Pinpoint the cell where the given text exists, returning its [x, y] midpoint coordinate. 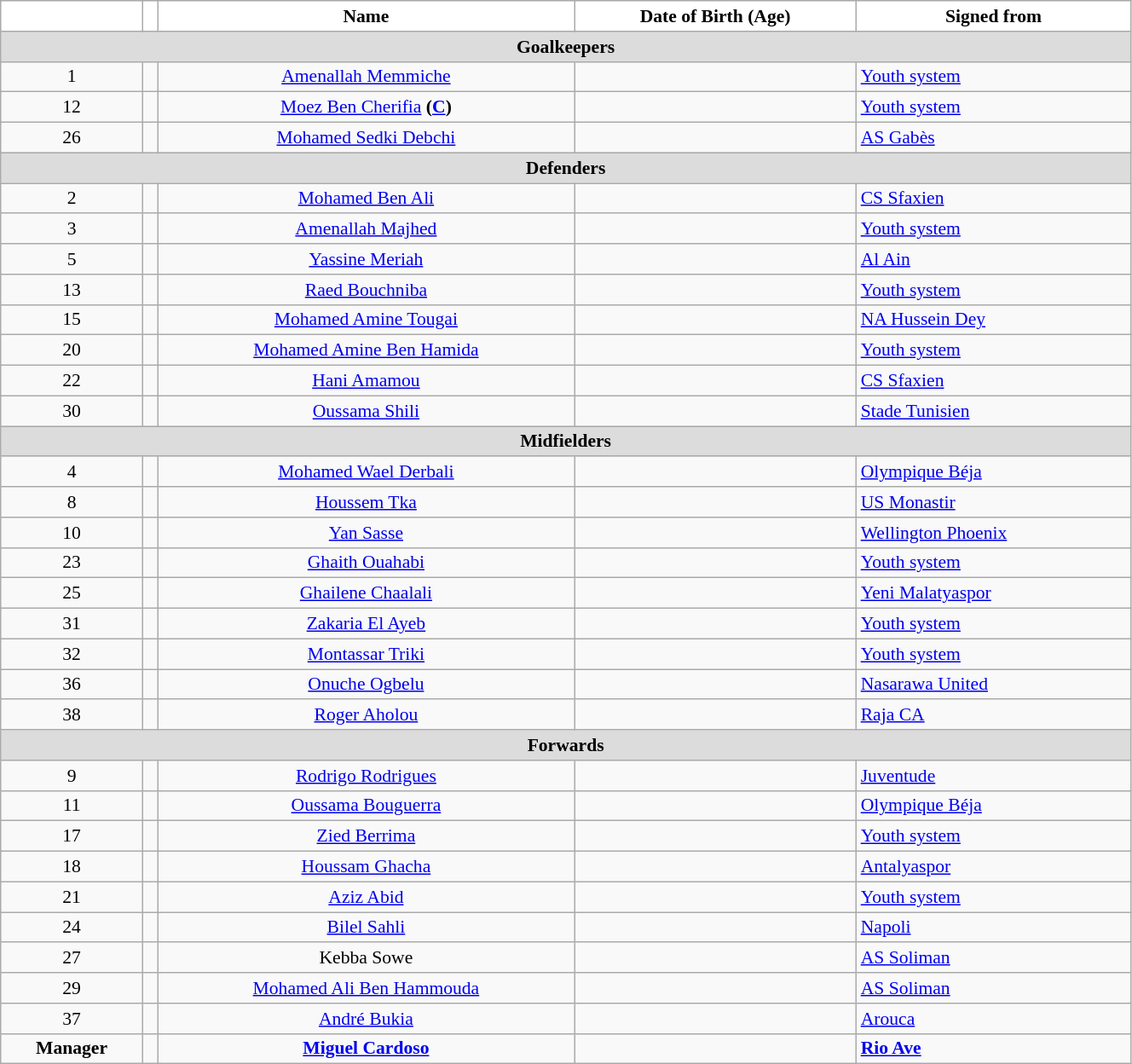
2 [72, 199]
Roger Aholou [366, 715]
Napoli [994, 928]
Zied Berrima [366, 836]
Rio Ave [994, 1049]
Moez Ben Cherifia (C) [366, 107]
22 [72, 381]
15 [72, 320]
Zakaria El Ayeb [366, 624]
Yan Sasse [366, 533]
Oussama Bouguerra [366, 806]
Wellington Phoenix [994, 533]
Goalkeepers [566, 47]
Yeni Malatyaspor [994, 593]
Mohamed Ali Ben Hammouda [366, 988]
Signed from [994, 16]
4 [72, 472]
Oussama Shili [366, 411]
AS Gabès [994, 138]
NA Hussein Dey [994, 320]
11 [72, 806]
Ghaith Ouahabi [366, 563]
Rodrigo Rodrigues [366, 776]
Defenders [566, 168]
Raja CA [994, 715]
Al Ain [994, 259]
Mohamed Ben Ali [366, 199]
Date of Birth (Age) [716, 16]
29 [72, 988]
26 [72, 138]
21 [72, 897]
Kebba Sowe [366, 958]
US Monastir [994, 502]
37 [72, 1019]
Manager [72, 1049]
Hani Amamou [366, 381]
8 [72, 502]
Yassine Meriah [366, 259]
Montassar Triki [366, 654]
Bilel Sahli [366, 928]
Amenallah Memmiche [366, 77]
Mohamed Wael Derbali [366, 472]
20 [72, 350]
17 [72, 836]
André Bukia [366, 1019]
Mohamed Amine Tougai [366, 320]
Forwards [566, 745]
12 [72, 107]
Midfielders [566, 442]
Houssam Ghacha [366, 867]
1 [72, 77]
23 [72, 563]
Onuche Ogbelu [366, 685]
18 [72, 867]
13 [72, 290]
Juventude [994, 776]
Houssem Tka [366, 502]
Amenallah Majhed [366, 229]
5 [72, 259]
Miguel Cardoso [366, 1049]
Arouca [994, 1019]
30 [72, 411]
36 [72, 685]
38 [72, 715]
Raed Bouchniba [366, 290]
Nasarawa United [994, 685]
Mohamed Sedki Debchi [366, 138]
10 [72, 533]
Name [366, 16]
Aziz Abid [366, 897]
24 [72, 928]
31 [72, 624]
Ghailene Chaalali [366, 593]
9 [72, 776]
Stade Tunisien [994, 411]
Antalyaspor [994, 867]
27 [72, 958]
32 [72, 654]
3 [72, 229]
25 [72, 593]
Mohamed Amine Ben Hamida [366, 350]
